Provide the (x, y) coordinate of the cell's center where the given text is located.  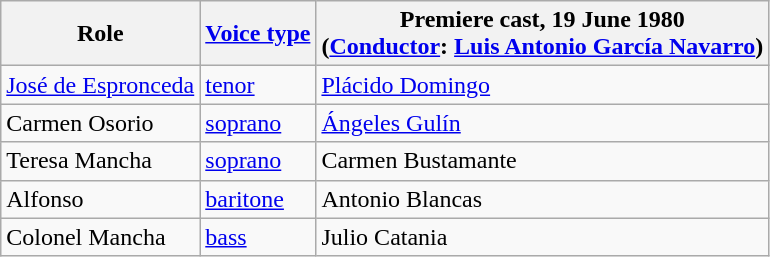
Antonio Blancas (542, 199)
Premiere cast, 19 June 1980(Conductor: Luis Antonio García Navarro) (542, 34)
Carmen Bustamante (542, 161)
baritone (258, 199)
tenor (258, 85)
Plácido Domingo (542, 85)
Alfonso (100, 199)
Voice type (258, 34)
Teresa Mancha (100, 161)
bass (258, 237)
Carmen Osorio (100, 123)
Colonel Mancha (100, 237)
Julio Catania (542, 237)
Role (100, 34)
Ángeles Gulín (542, 123)
José de Espronceda (100, 85)
